Provide the (x, y) coordinate of the cell's center where the given text is located.  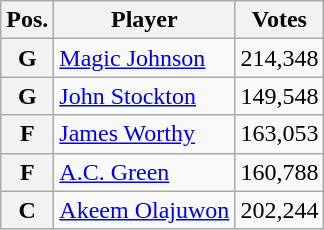
163,053 (280, 134)
John Stockton (144, 96)
160,788 (280, 172)
Votes (280, 20)
Magic Johnson (144, 58)
149,548 (280, 96)
Player (144, 20)
Pos. (28, 20)
Akeem Olajuwon (144, 210)
C (28, 210)
A.C. Green (144, 172)
214,348 (280, 58)
James Worthy (144, 134)
202,244 (280, 210)
